Capture the cell that displays the provided text and extract its [x, y] central coordinate. 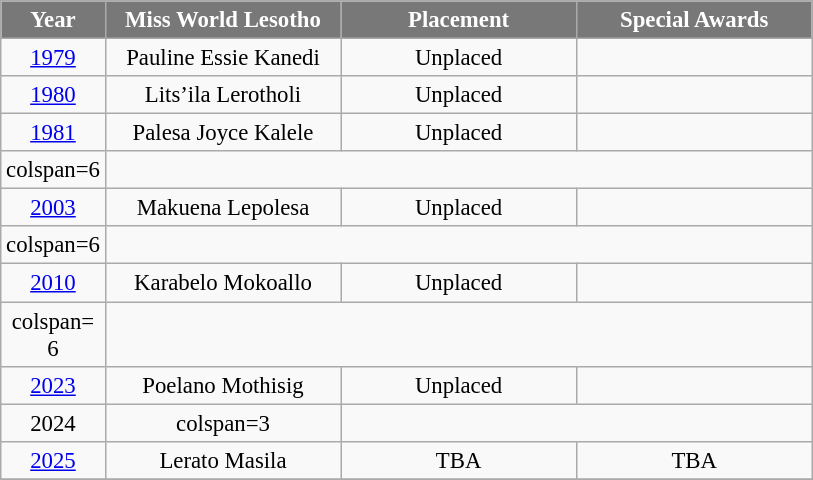
Placement [459, 20]
Poelano Mothisig [223, 385]
1981 [53, 133]
Lerato Masila [223, 460]
Pauline Essie Kanedi [223, 58]
1980 [53, 95]
Special Awards [694, 20]
2024 [53, 423]
Lits’ila Lerotholi [223, 95]
colspan=3 [223, 423]
Miss World Lesotho [223, 20]
2010 [53, 283]
Makuena Lepolesa [223, 208]
2025 [53, 460]
colspan= 6 [53, 334]
2023 [53, 385]
1979 [53, 58]
Karabelo Mokoallo [223, 283]
2003 [53, 208]
Year [53, 20]
Palesa Joyce Kalele [223, 133]
